From the cell containing the given text, extract its center point as (X, Y) coordinate. 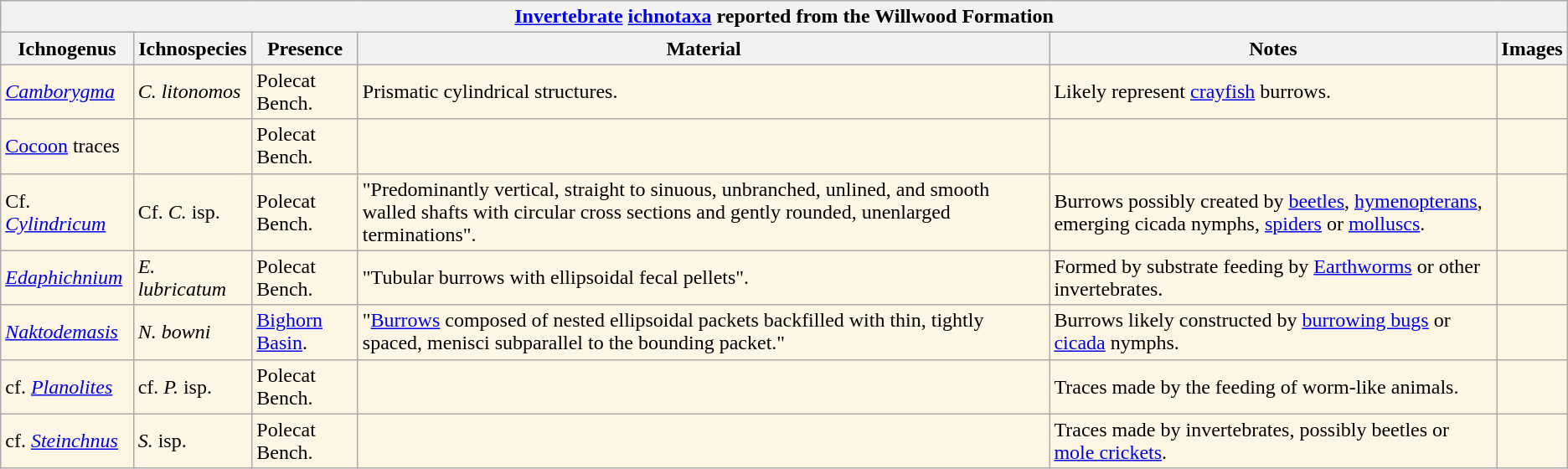
Traces made by the feeding of worm-like animals. (1273, 387)
cf. Steinchnus (67, 441)
Ichnospecies (193, 49)
Cf. C. isp. (193, 212)
Traces made by invertebrates, possibly beetles or mole crickets. (1273, 441)
Burrows likely constructed by burrowing bugs or cicada nymphs. (1273, 332)
Edaphichnium (67, 278)
S. isp. (193, 441)
Bighorn Basin. (305, 332)
Cf. Cylindricum (67, 212)
Naktodemasis (67, 332)
Images (1532, 49)
Formed by substrate feeding by Earthworms or other invertebrates. (1273, 278)
Likely represent crayfish burrows. (1273, 92)
Cocoon traces (67, 146)
"Burrows composed of nested ellipsoidal packets backfilled with thin, tightly spaced, menisci subparallel to the bounding packet." (704, 332)
C. litonomos (193, 92)
Material (704, 49)
"Tubular burrows with ellipsoidal fecal pellets". (704, 278)
Camborygma (67, 92)
Ichnogenus (67, 49)
E. lubricatum (193, 278)
Burrows possibly created by beetles, hymenopterans, emerging cicada nymphs, spiders or molluscs. (1273, 212)
N. bowni (193, 332)
Prismatic cylindrical structures. (704, 92)
Notes (1273, 49)
Presence (305, 49)
cf. P. isp. (193, 387)
cf. Planolites (67, 387)
Invertebrate ichnotaxa reported from the Willwood Formation (784, 17)
